Return the (X, Y) coordinate for the center point of the cell that contains the specified text.  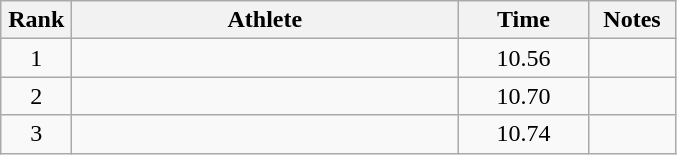
2 (36, 96)
10.70 (524, 96)
10.56 (524, 58)
3 (36, 134)
10.74 (524, 134)
Athlete (265, 20)
Notes (632, 20)
Time (524, 20)
1 (36, 58)
Rank (36, 20)
